Determine the (x, y) coordinate at the center of the cell enclosing the given text.  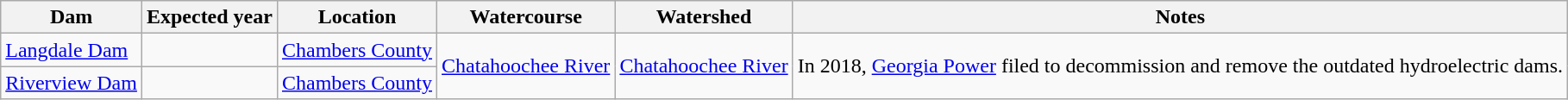
Watershed (704, 17)
In 2018, Georgia Power filed to decommission and remove the outdated hydroelectric dams. (1180, 66)
Watercourse (526, 17)
Expected year (209, 17)
Riverview Dam (72, 83)
Notes (1180, 17)
Dam (72, 17)
Langdale Dam (72, 50)
Location (357, 17)
